For the text-containing cell, return its midpoint in [X, Y] coordinate format. 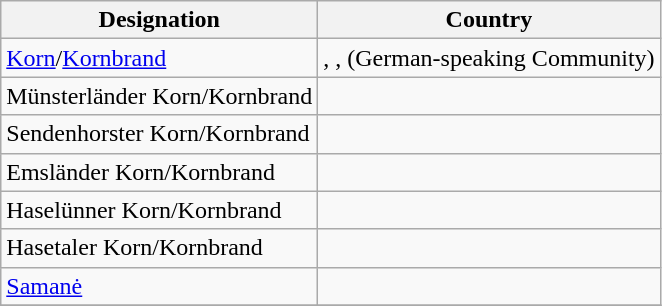
Emsländer Korn/Kornbrand [160, 172]
, , (German-speaking Community) [489, 58]
Designation [160, 20]
Samanė [160, 286]
Korn/Kornbrand [160, 58]
Münsterländer Korn/Kornbrand [160, 96]
Sendenhorster Korn/Kornbrand [160, 134]
Hasetaler Korn/Kornbrand [160, 248]
Country [489, 20]
Haselünner Korn/Kornbrand [160, 210]
